Detect which cell encompasses the target text, then output its [x, y] center coordinate. 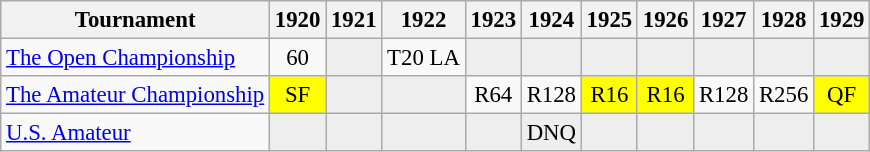
1921 [354, 20]
1929 [842, 20]
1925 [609, 20]
Tournament [136, 20]
1923 [493, 20]
1922 [424, 20]
1920 [298, 20]
1927 [724, 20]
60 [298, 58]
SF [298, 95]
1928 [784, 20]
QF [842, 95]
T20 LA [424, 58]
DNQ [551, 133]
1926 [665, 20]
R64 [493, 95]
The Amateur Championship [136, 95]
The Open Championship [136, 58]
1924 [551, 20]
R256 [784, 95]
U.S. Amateur [136, 133]
